Provide the [x, y] coordinate of the cell's center where the given text is located.  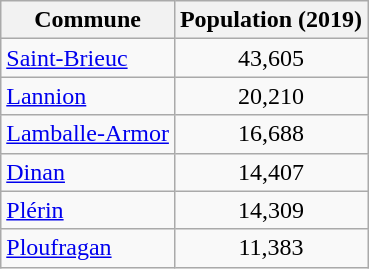
16,688 [270, 134]
43,605 [270, 58]
14,407 [270, 172]
Saint-Brieuc [88, 58]
Ploufragan [88, 248]
Commune [88, 20]
Population (2019) [270, 20]
Dinan [88, 172]
Plérin [88, 210]
14,309 [270, 210]
20,210 [270, 96]
11,383 [270, 248]
Lannion [88, 96]
Lamballe-Armor [88, 134]
